Detect which cell encompasses the target text, then output its [X, Y] center coordinate. 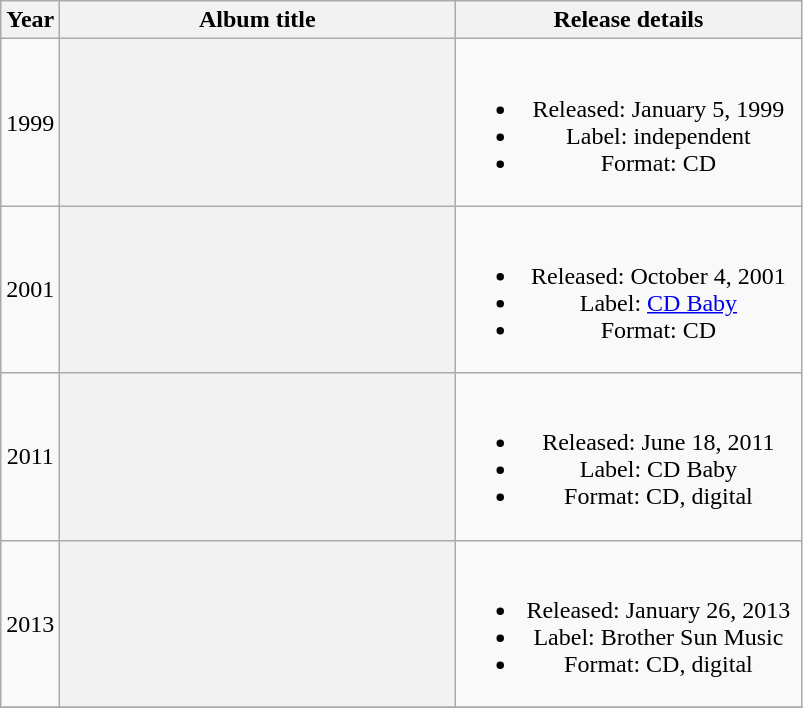
Released: January 26, 2013Label: Brother Sun MusicFormat: CD, digital [628, 624]
Released: January 5, 1999Label: independentFormat: CD [628, 122]
Album title [258, 20]
Released: June 18, 2011Label: CD BabyFormat: CD, digital [628, 456]
Year [30, 20]
2013 [30, 624]
Release details [628, 20]
2011 [30, 456]
1999 [30, 122]
Released: October 4, 2001Label: CD BabyFormat: CD [628, 290]
2001 [30, 290]
